Locate the cell with the specified text and output its (x, y) center coordinate. 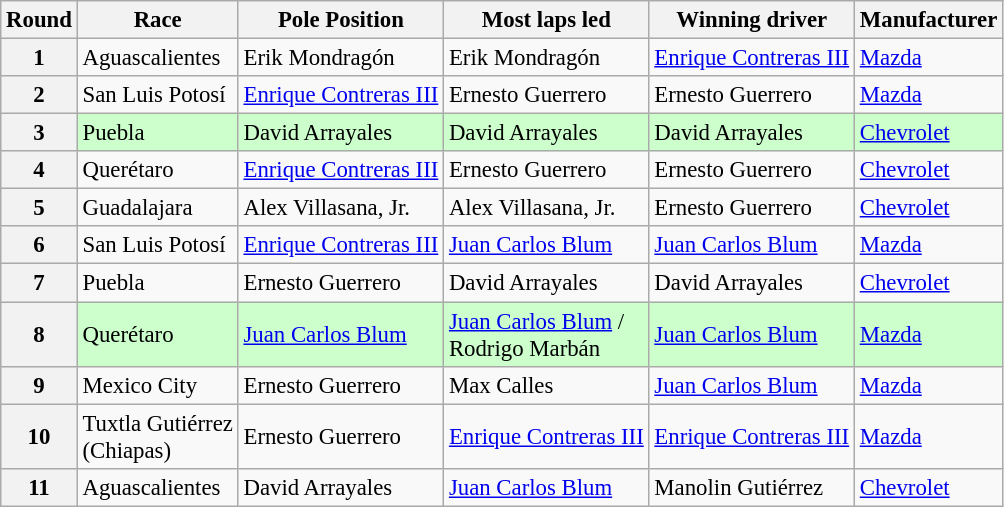
Winning driver (752, 20)
8 (39, 334)
Juan Carlos Blum / Rodrigo Marbán (546, 334)
1 (39, 58)
4 (39, 170)
6 (39, 245)
Manufacturer (928, 20)
Most laps led (546, 20)
7 (39, 283)
10 (39, 436)
Guadalajara (158, 208)
9 (39, 385)
Round (39, 20)
Max Calles (546, 385)
Tuxtla Gutiérrez(Chiapas) (158, 436)
2 (39, 95)
11 (39, 487)
Race (158, 20)
3 (39, 133)
Pole Position (340, 20)
Manolin Gutiérrez (752, 487)
Mexico City (158, 385)
5 (39, 208)
